Detect which cell encompasses the target text, then output its [x, y] center coordinate. 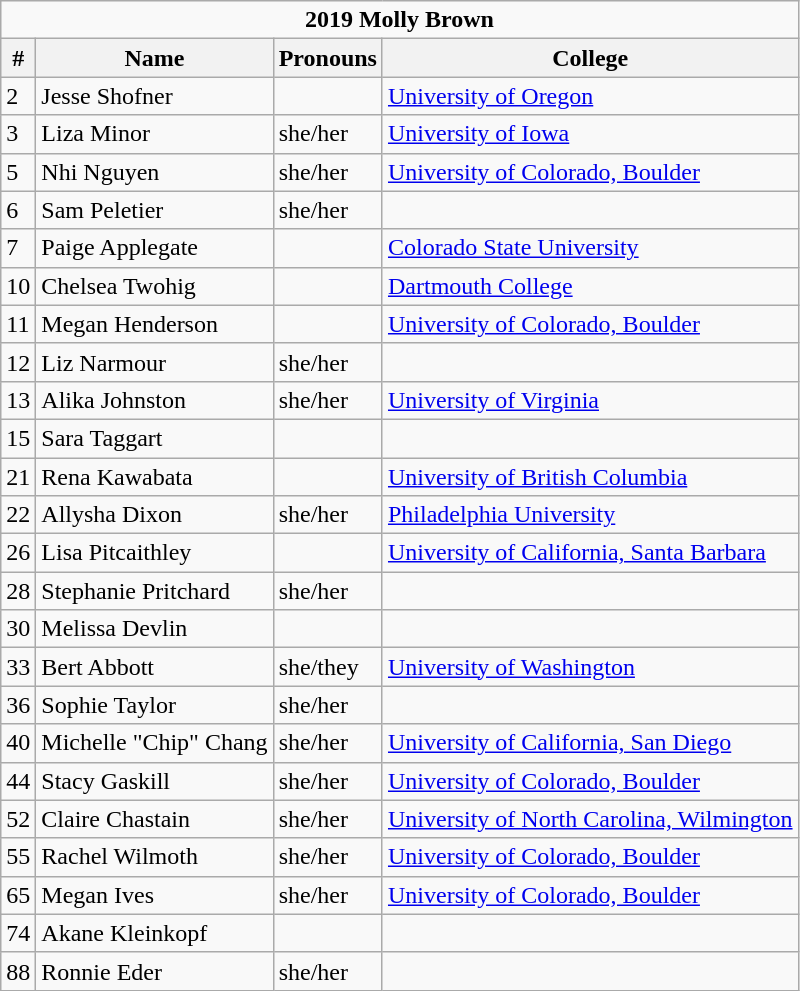
40 [18, 743]
Sara Taggart [154, 438]
2019 Molly Brown [400, 20]
Claire Chastain [154, 819]
22 [18, 515]
University of Washington [590, 667]
3 [18, 134]
28 [18, 591]
University of California, San Diego [590, 743]
Allysha Dixon [154, 515]
15 [18, 438]
88 [18, 971]
11 [18, 324]
Rena Kawabata [154, 477]
Liz Narmour [154, 362]
36 [18, 705]
Dartmouth College [590, 286]
Sophie Taylor [154, 705]
65 [18, 895]
Bert Abbott [154, 667]
Liza Minor [154, 134]
Stephanie Pritchard [154, 591]
12 [18, 362]
Jesse Shofner [154, 96]
26 [18, 553]
Michelle "Chip" Chang [154, 743]
10 [18, 286]
21 [18, 477]
6 [18, 210]
Ronnie Eder [154, 971]
College [590, 58]
30 [18, 629]
Melissa Devlin [154, 629]
5 [18, 172]
13 [18, 400]
she/they [328, 667]
Nhi Nguyen [154, 172]
Megan Ives [154, 895]
Chelsea Twohig [154, 286]
2 [18, 96]
Megan Henderson [154, 324]
Alika Johnston [154, 400]
University of British Columbia [590, 477]
Akane Kleinkopf [154, 933]
University of Oregon [590, 96]
Philadelphia University [590, 515]
University of California, Santa Barbara [590, 553]
Stacy Gaskill [154, 781]
74 [18, 933]
University of Iowa [590, 134]
Rachel Wilmoth [154, 857]
University of North Carolina, Wilmington [590, 819]
Sam Peletier [154, 210]
55 [18, 857]
7 [18, 248]
# [18, 58]
33 [18, 667]
Name [154, 58]
52 [18, 819]
Paige Applegate [154, 248]
44 [18, 781]
Lisa Pitcaithley [154, 553]
University of Virginia [590, 400]
Colorado State University [590, 248]
Pronouns [328, 58]
